From the cell containing the given text, extract its center point as (x, y) coordinate. 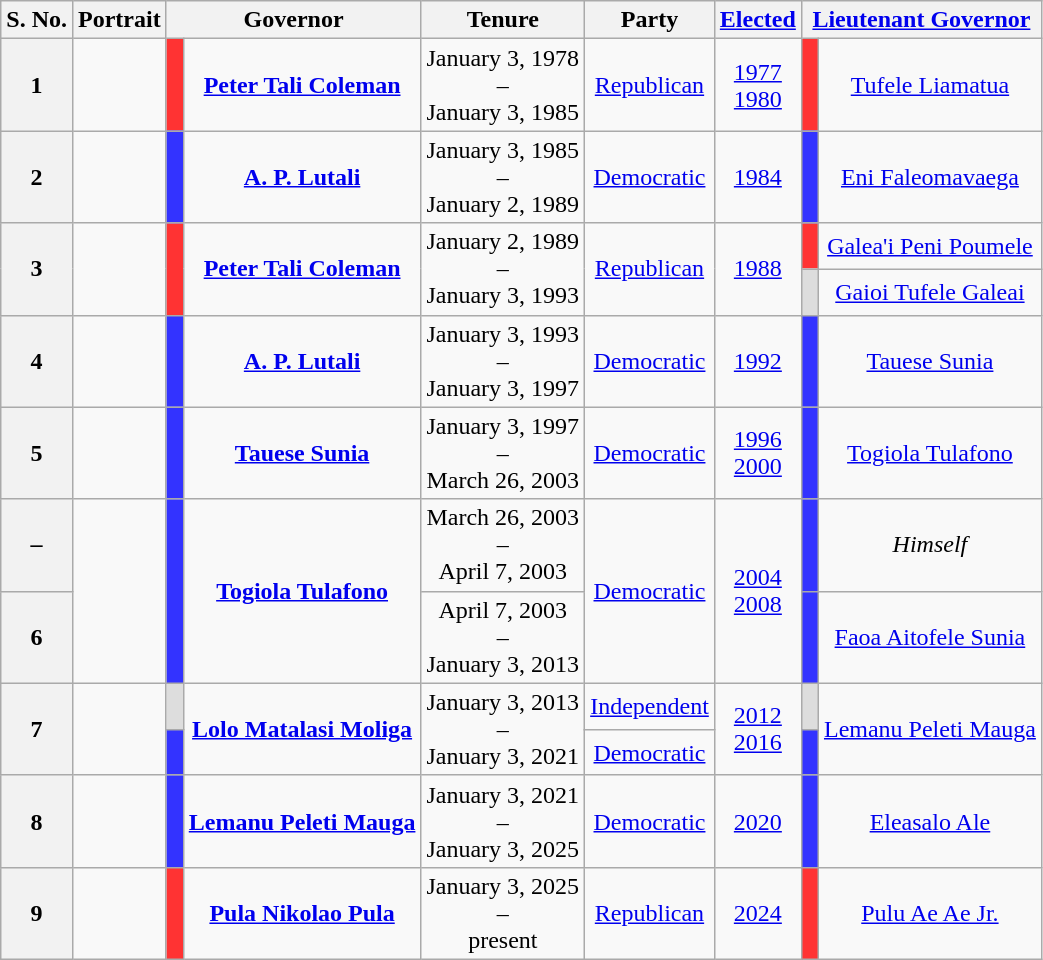
9 (37, 913)
S. No. (37, 20)
20042008 (758, 591)
5 (37, 453)
January 3, 1993–January 3, 1997 (503, 361)
4 (37, 361)
Governor (294, 20)
January 2, 1989–January 3, 1993 (503, 269)
Tufele Liamatua (930, 85)
1984 (758, 177)
Himself (930, 545)
1988 (758, 269)
Portrait (119, 20)
January 3, 1997–March 26, 2003 (503, 453)
2020 (758, 821)
– (37, 545)
3 (37, 269)
January 3, 2021– January 3, 2025 (503, 821)
Pula Nikolao Pula (302, 913)
20122016 (758, 729)
19771980 (758, 85)
8 (37, 821)
Pulu Ae Ae Jr. (930, 913)
1 (37, 85)
Party (650, 20)
January 3, 2013–January 3, 2021 (503, 729)
2 (37, 177)
1992 (758, 361)
April 7, 2003–January 3, 2013 (503, 637)
January 3, 2025– present (503, 913)
Tenure (503, 20)
Lieutenant Governor (921, 20)
Eni Faleomavaega (930, 177)
January 3, 1978–January 3, 1985 (503, 85)
Faoa Aitofele Sunia (930, 637)
19962000 (758, 453)
Gaioi Tufele Galeai (930, 292)
Eleasalo Ale (930, 821)
January 3, 1985–January 2, 1989 (503, 177)
March 26, 2003–April 7, 2003 (503, 545)
2024 (758, 913)
Elected (758, 20)
6 (37, 637)
Lolo Matalasi Moliga (302, 729)
Independent (650, 706)
Galea'i Peni Poumele (930, 246)
7 (37, 729)
